Find where the given text appears and provide that cell's center as [x, y] coordinate. 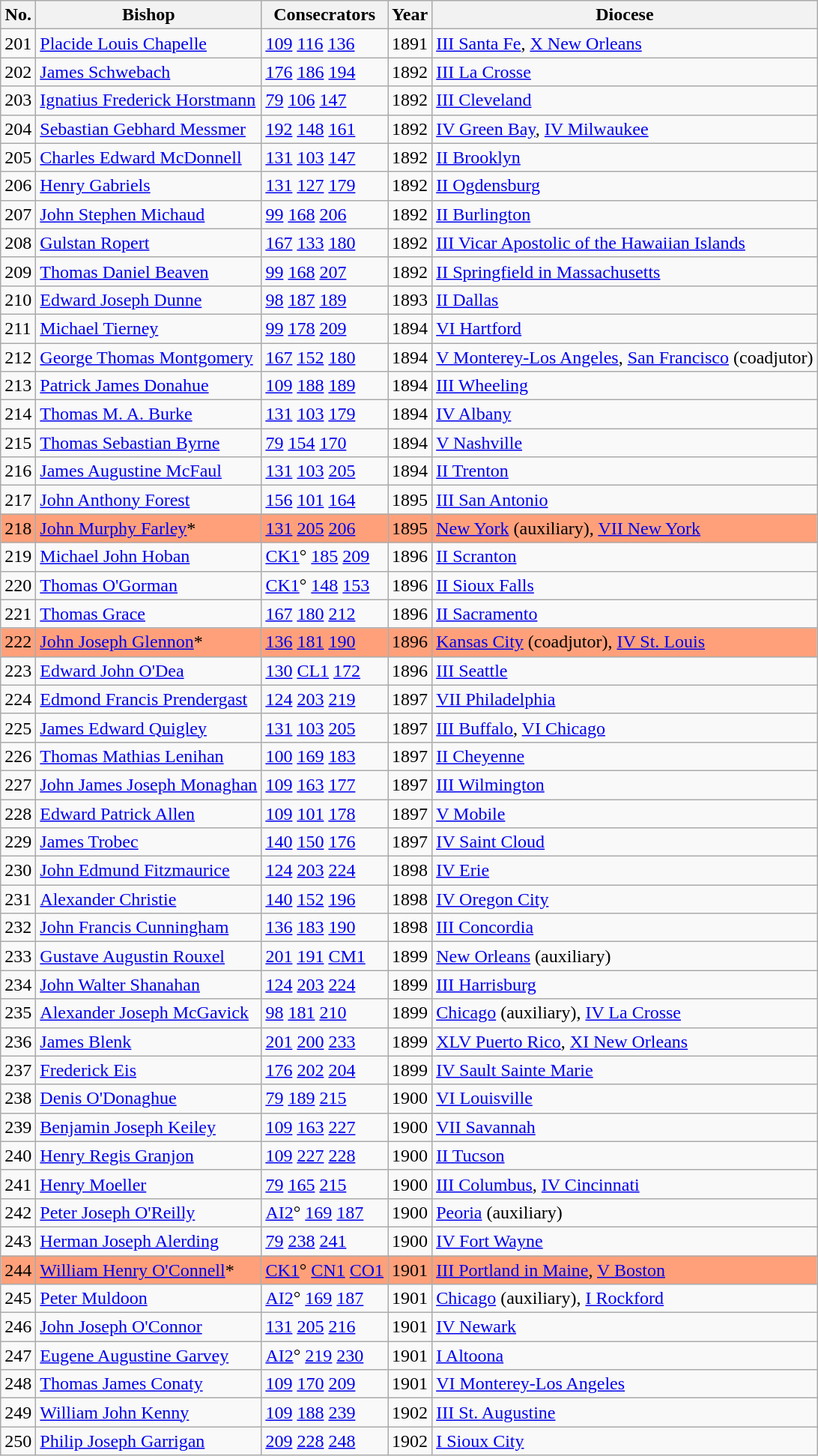
Gustave Augustin Rouxel [148, 956]
Sebastian Gebhard Messmer [148, 129]
Michael John Hoban [148, 557]
Year [410, 15]
176 202 204 [325, 1070]
John James Joseph Monaghan [148, 785]
CK1° 148 153 [325, 585]
130 CL1 172 [325, 671]
Peter Muldoon [148, 1299]
136 183 190 [325, 928]
II Sacramento [625, 614]
227 [18, 785]
III Wheeling [625, 386]
109 188 239 [325, 1413]
Chicago (auxiliary), I Rockford [625, 1299]
223 [18, 671]
XLV Puerto Rico, XI New Orleans [625, 1042]
Philip Joseph Garrigan [148, 1441]
III Portland in Maine, V Boston [625, 1270]
Ignatius Frederick Horstmann [148, 100]
John Stephen Michaud [148, 214]
131 205 206 [325, 528]
Edward John O'Dea [148, 671]
218 [18, 528]
205 [18, 157]
James Edward Quigley [148, 728]
140 152 196 [325, 899]
Alexander Joseph McGavick [148, 1013]
124 203 219 [325, 699]
II Burlington [625, 214]
241 [18, 1184]
Benjamin Joseph Keiley [148, 1127]
III Concordia [625, 928]
99 168 206 [325, 214]
III La Crosse [625, 72]
Thomas Grace [148, 614]
Thomas Mathias Lenihan [148, 756]
IV Saint Cloud [625, 842]
235 [18, 1013]
234 [18, 985]
III Vicar Apostolic of the Hawaiian Islands [625, 243]
John Joseph Glennon* [148, 642]
VI Hartford [625, 328]
John Joseph O'Connor [148, 1327]
III Columbus, IV Cincinnati [625, 1184]
248 [18, 1384]
II Dallas [625, 300]
220 [18, 585]
109 188 189 [325, 386]
IV Sault Sainte Marie [625, 1070]
209 228 248 [325, 1441]
William Henry O'Connell* [148, 1270]
II Brooklyn [625, 157]
201 191 CM1 [325, 956]
214 [18, 414]
249 [18, 1413]
Thomas M. A. Burke [148, 414]
Alexander Christie [148, 899]
IV Green Bay, IV Milwaukee [625, 129]
211 [18, 328]
II Tucson [625, 1156]
213 [18, 386]
99 178 209 [325, 328]
Thomas Sebastian Byrne [148, 443]
Kansas City (coadjutor), IV St. Louis [625, 642]
240 [18, 1156]
131 103 179 [325, 414]
AI2° 219 230 [325, 1356]
221 [18, 614]
VI Louisville [625, 1099]
247 [18, 1356]
CK1° CN1 CO1 [325, 1270]
Chicago (auxiliary), IV La Crosse [625, 1013]
Patrick James Donahue [148, 386]
Thomas O'Gorman [148, 585]
New York (auxiliary), VII New York [625, 528]
215 [18, 443]
James Blenk [148, 1042]
Diocese [625, 15]
VI Monterey-Los Angeles [625, 1384]
1891 [410, 43]
201 200 233 [325, 1042]
I Altoona [625, 1356]
Edmond Francis Prendergast [148, 699]
Frederick Eis [148, 1070]
IV Albany [625, 414]
Denis O'Donaghue [148, 1099]
206 [18, 186]
176 186 194 [325, 72]
William John Kenny [148, 1413]
1893 [410, 300]
Michael Tierney [148, 328]
216 [18, 471]
III Buffalo, VI Chicago [625, 728]
226 [18, 756]
Henry Gabriels [148, 186]
131 127 179 [325, 186]
III San Antonio [625, 500]
IV Oregon City [625, 899]
Gulstan Ropert [148, 243]
204 [18, 129]
New Orleans (auxiliary) [625, 956]
167 133 180 [325, 243]
212 [18, 357]
109 101 178 [325, 813]
131 103 147 [325, 157]
219 [18, 557]
Edward Joseph Dunne [148, 300]
No. [18, 15]
Peter Joseph O'Reilly [148, 1212]
Eugene Augustine Garvey [148, 1356]
238 [18, 1099]
VII Philadelphia [625, 699]
79 154 170 [325, 443]
167 180 212 [325, 614]
79 165 215 [325, 1184]
George Thomas Montgomery [148, 357]
233 [18, 956]
98 181 210 [325, 1013]
James Schwebach [148, 72]
232 [18, 928]
79 238 241 [325, 1241]
III Wilmington [625, 785]
Placide Louis Chapelle [148, 43]
IV Erie [625, 871]
100 169 183 [325, 756]
Edward Patrick Allen [148, 813]
224 [18, 699]
239 [18, 1127]
II Scranton [625, 557]
II Trenton [625, 471]
109 163 227 [325, 1127]
207 [18, 214]
II Cheyenne [625, 756]
203 [18, 100]
167 152 180 [325, 357]
228 [18, 813]
Henry Regis Granjon [148, 1156]
IV Newark [625, 1327]
242 [18, 1212]
V Mobile [625, 813]
III Harrisburg [625, 985]
237 [18, 1070]
222 [18, 642]
Thomas Daniel Beaven [148, 271]
John Francis Cunningham [148, 928]
131 205 216 [325, 1327]
Herman Joseph Alerding [148, 1241]
Bishop [148, 15]
IV Fort Wayne [625, 1241]
John Murphy Farley* [148, 528]
109 227 228 [325, 1156]
Peoria (auxiliary) [625, 1212]
98 187 189 [325, 300]
201 [18, 43]
244 [18, 1270]
VII Savannah [625, 1127]
109 163 177 [325, 785]
250 [18, 1441]
136 181 190 [325, 642]
V Nashville [625, 443]
208 [18, 243]
James Trobec [148, 842]
79 189 215 [325, 1099]
II Springfield in Massachusetts [625, 271]
John Edmund Fitzmaurice [148, 871]
Henry Moeller [148, 1184]
156 101 164 [325, 500]
John Anthony Forest [148, 500]
109 116 136 [325, 43]
79 106 147 [325, 100]
230 [18, 871]
99 168 207 [325, 271]
III Santa Fe, X New Orleans [625, 43]
John Walter Shanahan [148, 985]
245 [18, 1299]
246 [18, 1327]
209 [18, 271]
James Augustine McFaul [148, 471]
192 148 161 [325, 129]
V Monterey-Los Angeles, San Francisco (coadjutor) [625, 357]
Consecrators [325, 15]
217 [18, 500]
140 150 176 [325, 842]
Thomas James Conaty [148, 1384]
210 [18, 300]
229 [18, 842]
II Sioux Falls [625, 585]
CK1° 185 209 [325, 557]
II Ogdensburg [625, 186]
I Sioux City [625, 1441]
236 [18, 1042]
Charles Edward McDonnell [148, 157]
243 [18, 1241]
202 [18, 72]
225 [18, 728]
109 170 209 [325, 1384]
III Cleveland [625, 100]
III St. Augustine [625, 1413]
III Seattle [625, 671]
231 [18, 899]
